Detect which cell encompasses the target text, then output its [X, Y] center coordinate. 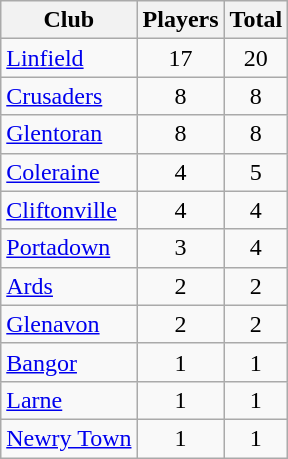
Players [180, 20]
Total [256, 20]
Larne [69, 400]
Bangor [69, 362]
Coleraine [69, 172]
Ards [69, 286]
17 [180, 58]
20 [256, 58]
5 [256, 172]
Club [69, 20]
Glentoran [69, 134]
3 [180, 248]
Portadown [69, 248]
Glenavon [69, 324]
Newry Town [69, 438]
Linfield [69, 58]
Crusaders [69, 96]
Cliftonville [69, 210]
